Return [X, Y] of the center of cell containing provided text 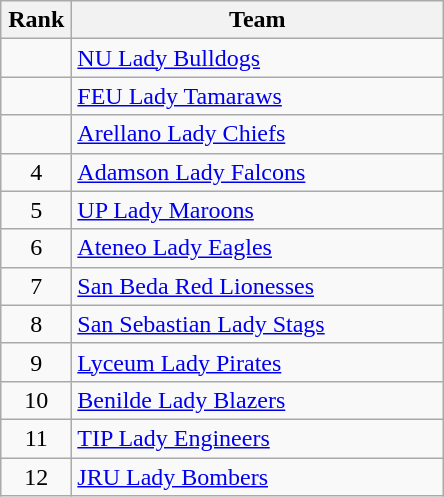
FEU Lady Tamaraws [258, 96]
JRU Lady Bombers [258, 477]
5 [36, 210]
Rank [36, 20]
4 [36, 172]
8 [36, 324]
Team [258, 20]
7 [36, 286]
Adamson Lady Falcons [258, 172]
UP Lady Maroons [258, 210]
10 [36, 400]
San Beda Red Lionesses [258, 286]
Arellano Lady Chiefs [258, 134]
NU Lady Bulldogs [258, 58]
12 [36, 477]
Lyceum Lady Pirates [258, 362]
San Sebastian Lady Stags [258, 324]
Ateneo Lady Eagles [258, 248]
11 [36, 438]
6 [36, 248]
9 [36, 362]
Benilde Lady Blazers [258, 400]
TIP Lady Engineers [258, 438]
